Find where the given text appears and provide that cell's center as [x, y] coordinate. 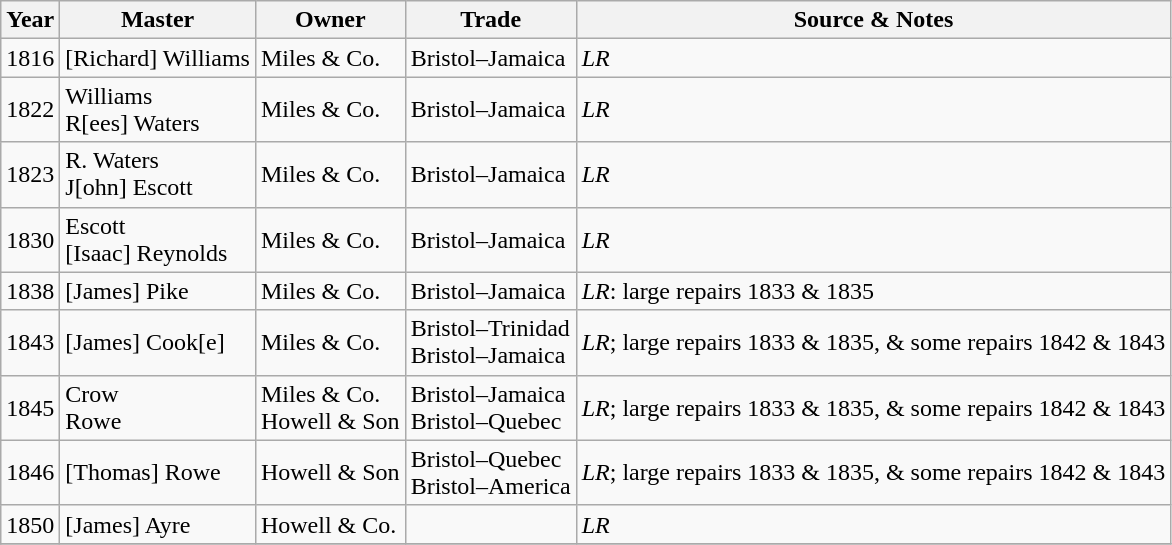
LR: large repairs 1833 & 1835 [874, 291]
R. WatersJ[ohn] Escott [158, 174]
Bristol–TrinidadBristol–Jamaica [490, 342]
Bristol–QuebecBristol–America [490, 472]
Escott[Isaac] Reynolds [158, 240]
[James] Ayre [158, 524]
Miles & Co.Howell & Son [330, 408]
Trade [490, 20]
1816 [30, 58]
Howell & Co. [330, 524]
Owner [330, 20]
CrowRowe [158, 408]
1850 [30, 524]
1822 [30, 110]
Year [30, 20]
Source & Notes [874, 20]
[James] Pike [158, 291]
1823 [30, 174]
1830 [30, 240]
[Thomas] Rowe [158, 472]
[Richard] Williams [158, 58]
1846 [30, 472]
Bristol–JamaicaBristol–Quebec [490, 408]
Howell & Son [330, 472]
1845 [30, 408]
[James] Cook[e] [158, 342]
WilliamsR[ees] Waters [158, 110]
Master [158, 20]
1838 [30, 291]
1843 [30, 342]
